Determine the [x, y] coordinate at the center of the cell enclosing the given text.  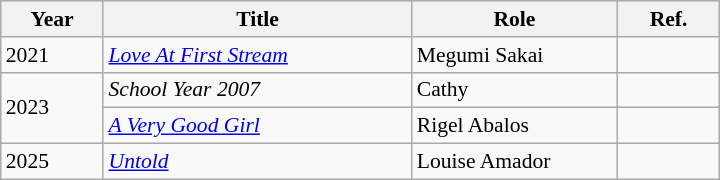
Love At First Stream [257, 55]
Louise Amador [514, 162]
2025 [52, 162]
Role [514, 19]
Rigel Abalos [514, 126]
Title [257, 19]
School Year 2007 [257, 90]
Year [52, 19]
A Very Good Girl [257, 126]
Megumi Sakai [514, 55]
Untold [257, 162]
Cathy [514, 90]
2023 [52, 108]
Ref. [668, 19]
2021 [52, 55]
